Find where the given text appears and provide that cell's center as [X, Y] coordinate. 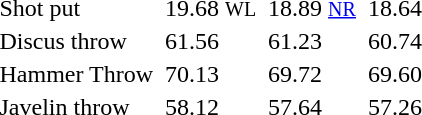
70.13 [211, 74]
69.72 [312, 74]
61.23 [312, 41]
61.56 [211, 41]
